Detect which cell encompasses the target text, then output its (x, y) center coordinate. 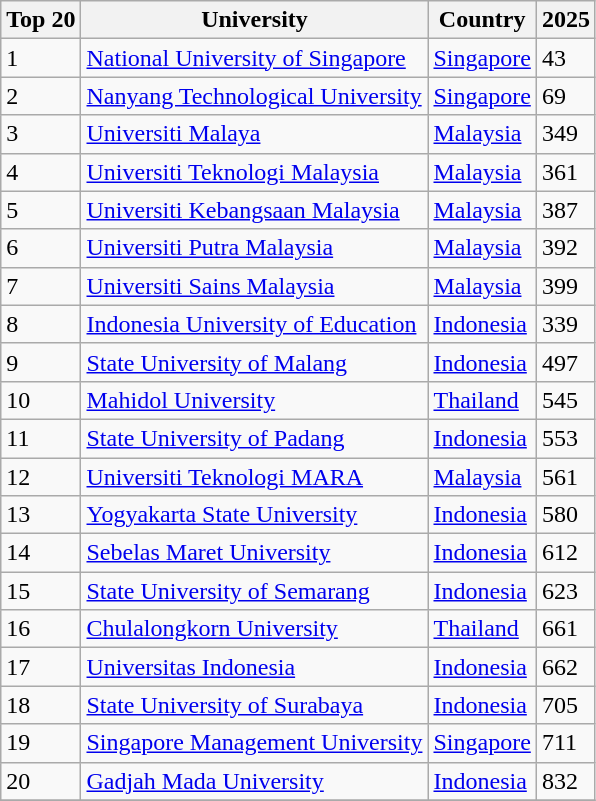
361 (566, 172)
662 (566, 667)
14 (41, 553)
Sebelas Maret University (254, 553)
1 (41, 58)
12 (41, 477)
State University of Malang (254, 362)
Gadjah Mada University (254, 781)
497 (566, 362)
561 (566, 477)
18 (41, 705)
Chulalongkorn University (254, 629)
7 (41, 286)
State University of Semarang (254, 591)
349 (566, 134)
392 (566, 248)
Universiti Teknologi MARA (254, 477)
Universitas Indonesia (254, 667)
2 (41, 96)
553 (566, 438)
661 (566, 629)
6 (41, 248)
National University of Singapore (254, 58)
8 (41, 324)
Universiti Sains Malaysia (254, 286)
Country (482, 20)
43 (566, 58)
612 (566, 553)
15 (41, 591)
Singapore Management University (254, 743)
State University of Surabaya (254, 705)
705 (566, 705)
69 (566, 96)
399 (566, 286)
9 (41, 362)
20 (41, 781)
11 (41, 438)
State University of Padang (254, 438)
University (254, 20)
Universiti Kebangsaan Malaysia (254, 210)
3 (41, 134)
Universiti Malaya (254, 134)
4 (41, 172)
832 (566, 781)
Nanyang Technological University (254, 96)
Yogyakarta State University (254, 515)
Top 20 (41, 20)
Universiti Teknologi Malaysia (254, 172)
10 (41, 400)
339 (566, 324)
19 (41, 743)
2025 (566, 20)
17 (41, 667)
623 (566, 591)
545 (566, 400)
Mahidol University (254, 400)
711 (566, 743)
Universiti Putra Malaysia (254, 248)
5 (41, 210)
Indonesia University of Education (254, 324)
13 (41, 515)
16 (41, 629)
580 (566, 515)
387 (566, 210)
